Output the (X, Y) coordinate of the center of the cell containing the given text.  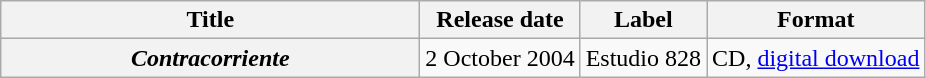
2 October 2004 (500, 58)
Contracorriente (210, 58)
CD, digital download (816, 58)
Release date (500, 20)
Estudio 828 (643, 58)
Title (210, 20)
Format (816, 20)
Label (643, 20)
